Capture the cell that displays the provided text and extract its [x, y] central coordinate. 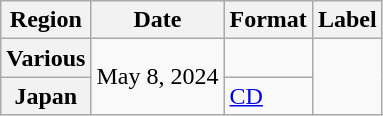
Label [347, 20]
May 8, 2024 [158, 77]
Date [158, 20]
Various [46, 58]
Japan [46, 96]
Format [268, 20]
Region [46, 20]
CD [268, 96]
